For the text-containing cell, return its midpoint in (X, Y) coordinate format. 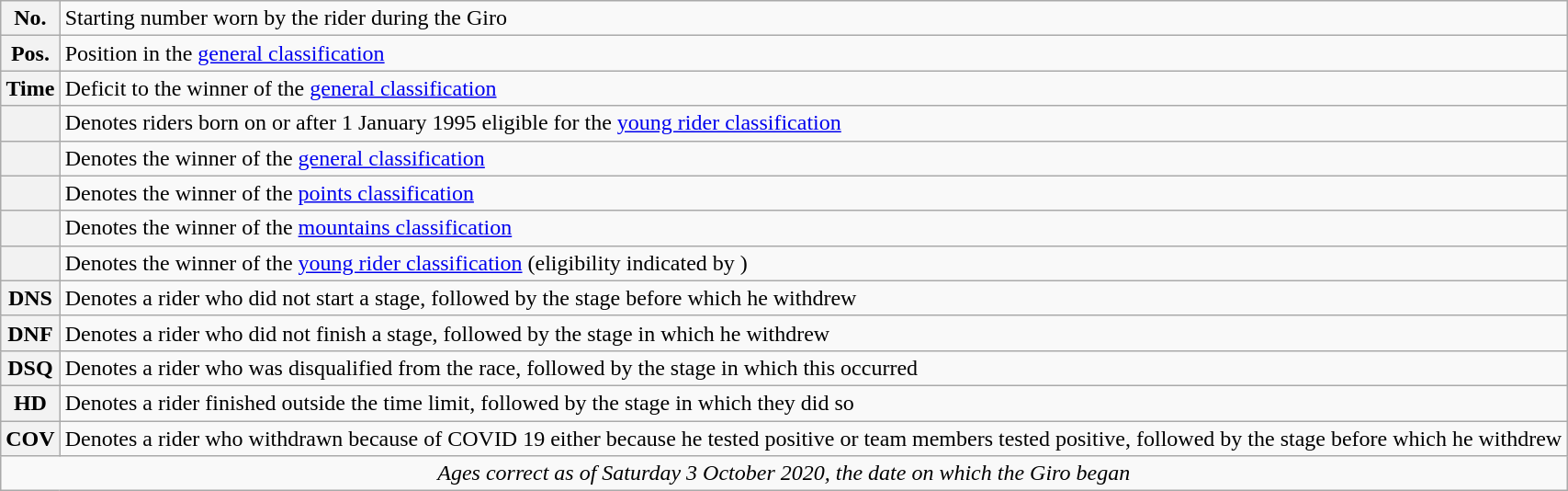
No. (30, 18)
Denotes the winner of the general classification (814, 158)
Denotes a rider who did not finish a stage, followed by the stage in which he withdrew (814, 333)
Denotes a rider who was disqualified from the race, followed by the stage in which this occurred (814, 368)
Pos. (30, 53)
Deficit to the winner of the general classification (814, 88)
Denotes a rider who did not start a stage, followed by the stage before which he withdrew (814, 298)
DSQ (30, 368)
Starting number worn by the rider during the Giro (814, 18)
Time (30, 88)
Denotes the winner of the young rider classification (eligibility indicated by ) (814, 263)
DNF (30, 333)
Denotes riders born on or after 1 January 1995 eligible for the young rider classification (814, 123)
Position in the general classification (814, 53)
COV (30, 439)
Ages correct as of Saturday 3 October 2020, the date on which the Giro began (784, 474)
DNS (30, 298)
Denotes a rider finished outside the time limit, followed by the stage in which they did so (814, 403)
HD (30, 403)
Denotes the winner of the mountains classification (814, 228)
Denotes the winner of the points classification (814, 193)
